Output the [X, Y] coordinate of the center of the cell containing the given text.  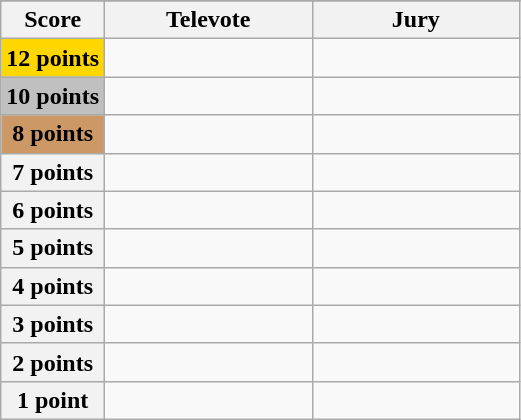
5 points [53, 248]
Score [53, 20]
4 points [53, 286]
3 points [53, 324]
2 points [53, 362]
1 point [53, 400]
6 points [53, 210]
Televote [209, 20]
12 points [53, 58]
10 points [53, 96]
7 points [53, 172]
Jury [416, 20]
8 points [53, 134]
